Return [X, Y] of the center of cell containing provided text 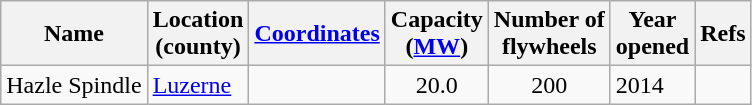
Coordinates [317, 34]
Refs [723, 34]
200 [549, 85]
20.0 [436, 85]
Hazle Spindle [74, 85]
2014 [652, 85]
Luzerne [198, 85]
Name [74, 34]
Number offlywheels [549, 34]
Location(county) [198, 34]
Yearopened [652, 34]
Capacity(MW) [436, 34]
